Extract the [x, y] coordinate from the center of the cell holding the provided text.  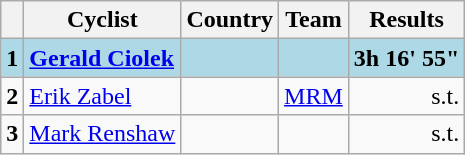
Results [406, 20]
3h 16' 55" [406, 58]
Team [314, 20]
Erik Zabel [102, 96]
Cyclist [102, 20]
Mark Renshaw [102, 134]
MRM [314, 96]
Gerald Ciolek [102, 58]
2 [12, 96]
Country [230, 20]
1 [12, 58]
3 [12, 134]
